Extract the (X, Y) coordinate from the center of the cell holding the provided text.  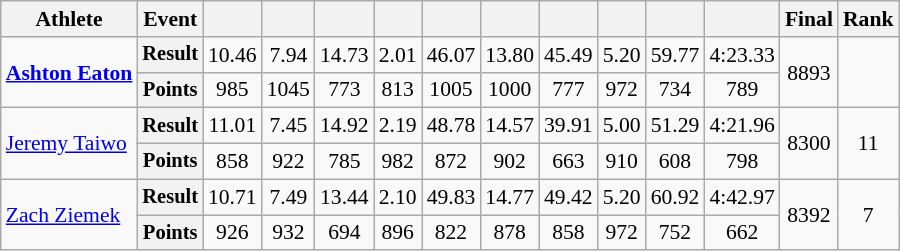
1005 (452, 90)
Final (809, 19)
4:21.96 (742, 126)
4:23.33 (742, 55)
1000 (510, 90)
5.00 (622, 126)
11 (868, 144)
662 (742, 233)
822 (452, 233)
985 (232, 90)
Rank (868, 19)
4:42.97 (742, 197)
7.94 (288, 55)
922 (288, 162)
Event (170, 19)
7.49 (288, 197)
45.49 (568, 55)
785 (344, 162)
734 (676, 90)
1045 (288, 90)
872 (452, 162)
896 (398, 233)
48.78 (452, 126)
910 (622, 162)
11.01 (232, 126)
694 (344, 233)
14.57 (510, 126)
39.91 (568, 126)
10.71 (232, 197)
Zach Ziemek (70, 214)
Athlete (70, 19)
789 (742, 90)
51.29 (676, 126)
10.46 (232, 55)
773 (344, 90)
49.42 (568, 197)
878 (510, 233)
926 (232, 233)
982 (398, 162)
902 (510, 162)
60.92 (676, 197)
813 (398, 90)
8392 (809, 214)
8300 (809, 144)
2.19 (398, 126)
8893 (809, 72)
49.83 (452, 197)
7 (868, 214)
Jeremy Taiwo (70, 144)
2.01 (398, 55)
663 (568, 162)
13.44 (344, 197)
2.10 (398, 197)
798 (742, 162)
7.45 (288, 126)
14.77 (510, 197)
13.80 (510, 55)
14.73 (344, 55)
932 (288, 233)
Ashton Eaton (70, 72)
59.77 (676, 55)
608 (676, 162)
46.07 (452, 55)
777 (568, 90)
752 (676, 233)
14.92 (344, 126)
